Identify which cell holds the provided text, then report its [x, y] central coordinate. 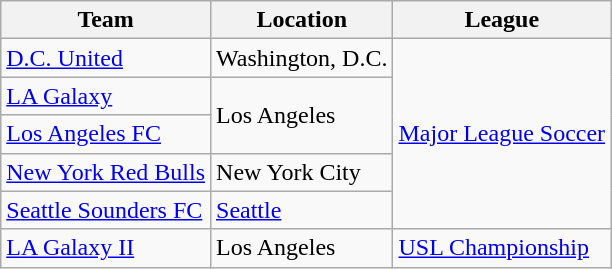
Major League Soccer [502, 134]
New York Red Bulls [106, 172]
USL Championship [502, 248]
Team [106, 20]
Seattle Sounders FC [106, 210]
Los Angeles FC [106, 134]
Seattle [302, 210]
D.C. United [106, 58]
New York City [302, 172]
LA Galaxy [106, 96]
Washington, D.C. [302, 58]
League [502, 20]
Location [302, 20]
LA Galaxy II [106, 248]
